Return (X, Y) of the center of cell containing provided text 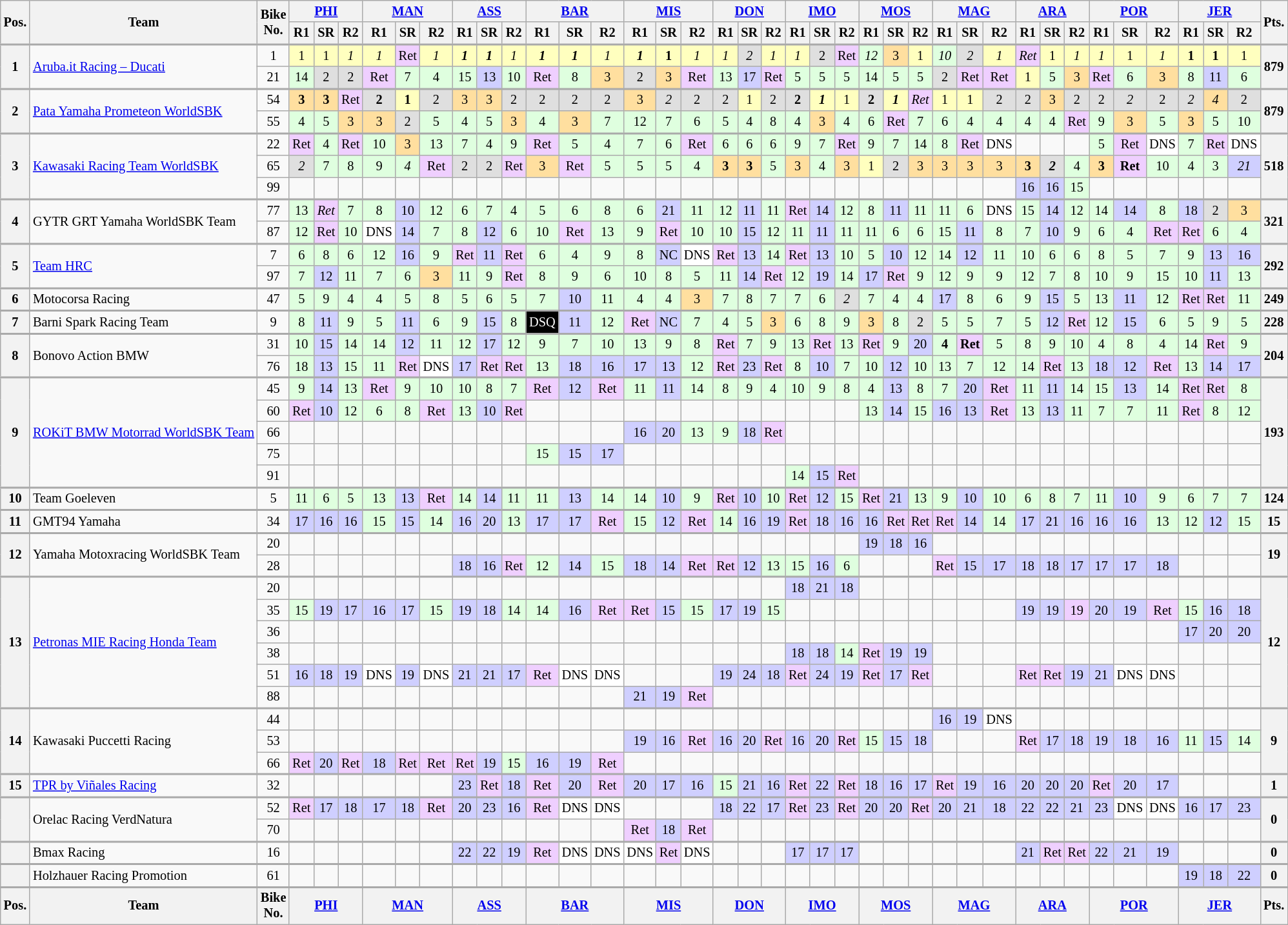
Team HRC (143, 266)
Kawasaki Racing Team WorldSBK (143, 166)
204 (1274, 355)
55 (274, 122)
60 (274, 411)
DSQ (542, 321)
45 (274, 388)
GMT94 Yamaha (143, 521)
249 (1274, 299)
44 (274, 719)
31 (274, 344)
77 (274, 210)
Barni Spark Racing Team (143, 321)
65 (274, 166)
54 (274, 99)
Motocorsa Racing (143, 299)
Bonovo Action BMW (143, 355)
99 (274, 188)
28 (274, 566)
GYTR GRT Yamaha WorldSBK Team (143, 221)
292 (1274, 266)
53 (274, 741)
47 (274, 299)
ROKiT BMW Motorrad WorldSBK Team (143, 432)
61 (274, 875)
32 (274, 786)
51 (274, 675)
Holzhauer Racing Promotion (143, 875)
88 (274, 697)
38 (274, 653)
34 (274, 521)
91 (274, 476)
518 (1274, 166)
70 (274, 830)
52 (274, 808)
Petronas MIE Racing Honda Team (143, 642)
97 (274, 277)
Yamaha Motoxracing WorldSBK Team (143, 555)
Pata Yamaha Prometeon WorldSBK (143, 111)
Bmax Racing (143, 853)
35 (274, 610)
Aruba.it Racing – Ducati (143, 66)
75 (274, 454)
87 (274, 232)
Orelac Racing VerdNatura (143, 819)
Team Goeleven (143, 498)
36 (274, 632)
Kawasaki Puccetti Racing (143, 741)
228 (1274, 321)
TPR by Viñales Racing (143, 786)
321 (1274, 221)
76 (274, 366)
193 (1274, 432)
124 (1274, 498)
